Identify which cell holds the provided text, then report its (X, Y) central coordinate. 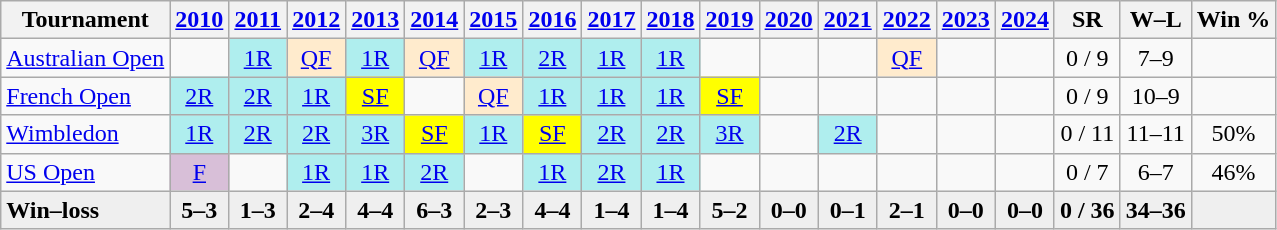
2–3 (494, 210)
10–9 (1156, 96)
34–36 (1156, 210)
2010 (200, 20)
5–2 (730, 210)
2016 (552, 20)
0–1 (848, 210)
2014 (434, 20)
Tournament (86, 20)
0 / 7 (1087, 172)
SR (1087, 20)
0 / 11 (1087, 134)
2–1 (906, 210)
2012 (316, 20)
2020 (788, 20)
2013 (376, 20)
US Open (86, 172)
W–L (1156, 20)
50% (1234, 134)
2022 (906, 20)
6–7 (1156, 172)
Wimbledon (86, 134)
Win–loss (86, 210)
2015 (494, 20)
1–3 (258, 210)
0 / 36 (1087, 210)
46% (1234, 172)
7–9 (1156, 58)
2017 (612, 20)
5–3 (200, 210)
2024 (1024, 20)
6–3 (434, 210)
2023 (966, 20)
2019 (730, 20)
Win % (1234, 20)
2021 (848, 20)
2–4 (316, 210)
Australian Open (86, 58)
2018 (670, 20)
2011 (258, 20)
French Open (86, 96)
11–11 (1156, 134)
F (200, 172)
